Provide the [x, y] coordinate of the cell's center where the given text is located.  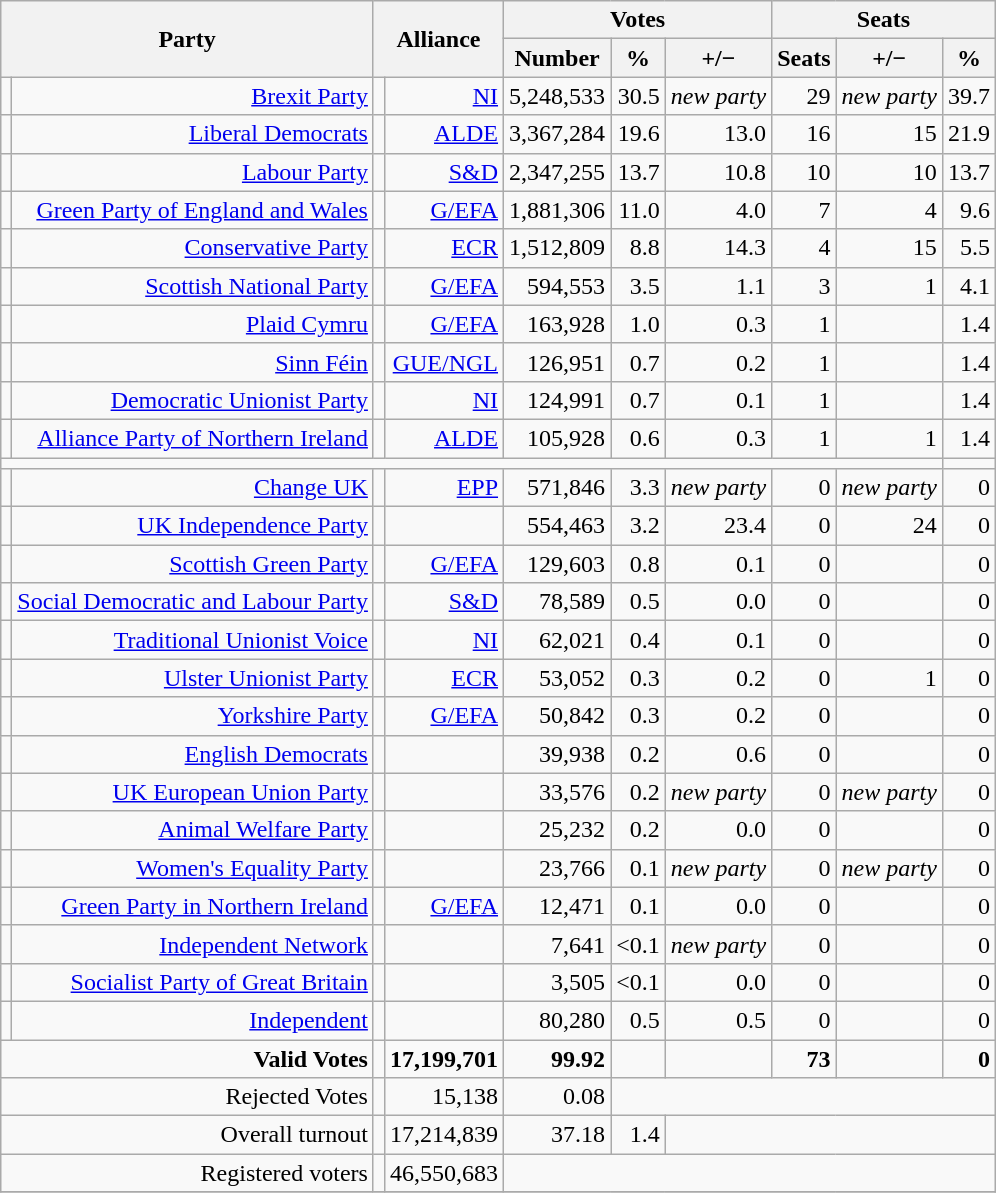
Liberal Democrats [193, 134]
Independent Network [193, 944]
Social Democratic and Labour Party [193, 602]
21.9 [968, 134]
Brexit Party [193, 96]
2,347,255 [558, 172]
37.18 [558, 1135]
Plaid Cymru [193, 324]
Number [558, 58]
126,951 [558, 362]
Conservative Party [193, 248]
3.5 [638, 286]
163,928 [558, 324]
Registered voters [188, 1173]
39.7 [968, 96]
Change UK [193, 488]
7 [804, 210]
80,280 [558, 1020]
Democratic Unionist Party [193, 400]
50,842 [558, 716]
UK European Union Party [193, 792]
Alliance Party of Northern Ireland [193, 438]
15,138 [444, 1097]
12,471 [558, 906]
Women's Equality Party [193, 868]
Sinn Féin [193, 362]
3 [804, 286]
39,938 [558, 754]
99.92 [558, 1059]
Scottish Green Party [193, 564]
5,248,533 [558, 96]
73 [804, 1059]
0.8 [638, 564]
23,766 [558, 868]
Scottish National Party [193, 286]
1.0 [638, 324]
62,021 [558, 640]
Yorkshire Party [193, 716]
24 [889, 526]
17,214,839 [444, 1135]
1.1 [718, 286]
554,463 [558, 526]
Green Party of England and Wales [193, 210]
53,052 [558, 678]
16 [804, 134]
5.5 [968, 248]
1,512,809 [558, 248]
33,576 [558, 792]
3.3 [638, 488]
3,505 [558, 982]
Rejected Votes [188, 1097]
9.6 [968, 210]
Ulster Unionist Party [193, 678]
Overall turnout [188, 1135]
10.8 [718, 172]
0.4 [638, 640]
Animal Welfare Party [193, 830]
11.0 [638, 210]
Labour Party [193, 172]
7,641 [558, 944]
GUE/NGL [444, 362]
English Democrats [193, 754]
Independent [193, 1020]
1,881,306 [558, 210]
105,928 [558, 438]
Valid Votes [188, 1059]
17,199,701 [444, 1059]
EPP [444, 488]
594,553 [558, 286]
4.0 [718, 210]
8.8 [638, 248]
30.5 [638, 96]
571,846 [558, 488]
23.4 [718, 526]
Green Party in Northern Ireland [193, 906]
Socialist Party of Great Britain [193, 982]
29 [804, 96]
Votes [638, 20]
0.08 [558, 1097]
14.3 [718, 248]
Alliance [438, 39]
Party [188, 39]
3.2 [638, 526]
UK Independence Party [193, 526]
3,367,284 [558, 134]
124,991 [558, 400]
78,589 [558, 602]
129,603 [558, 564]
46,550,683 [444, 1173]
19.6 [638, 134]
25,232 [558, 830]
Traditional Unionist Voice [193, 640]
4.1 [968, 286]
13.0 [718, 134]
